Output the [x, y] coordinate of the center of the cell containing the given text.  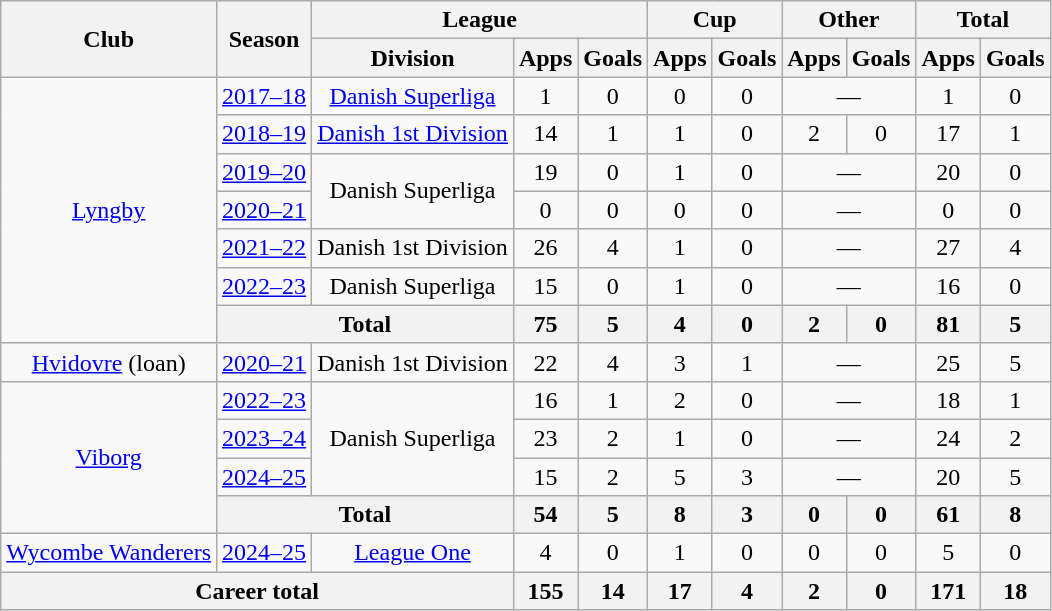
2019–20 [264, 172]
75 [545, 324]
2021–22 [264, 248]
Viborg [109, 457]
Division [413, 58]
Season [264, 39]
81 [948, 324]
22 [545, 362]
2023–24 [264, 438]
23 [545, 438]
Career total [258, 591]
155 [545, 591]
Club [109, 39]
Lyngby [109, 210]
Wycombe Wanderers [109, 553]
61 [948, 515]
Cup [715, 20]
Other [849, 20]
26 [545, 248]
League One [413, 553]
24 [948, 438]
171 [948, 591]
54 [545, 515]
19 [545, 172]
League [480, 20]
25 [948, 362]
2018–19 [264, 134]
27 [948, 248]
2017–18 [264, 96]
Hvidovre (loan) [109, 362]
